Scan for the cell matching the given text and deliver its (x, y) coordinate at center. 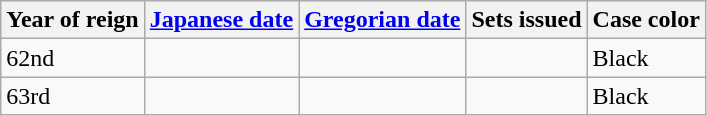
Sets issued (526, 20)
63rd (72, 96)
Case color (646, 20)
Japanese date (221, 20)
62nd (72, 58)
Year of reign (72, 20)
Gregorian date (382, 20)
